Detect which cell encompasses the target text, then output its (X, Y) center coordinate. 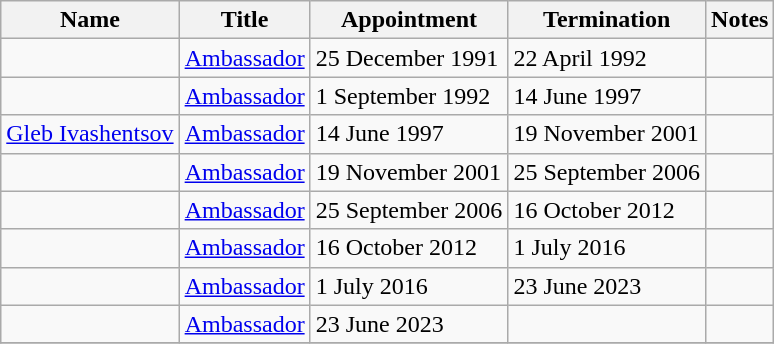
Notes (740, 20)
Termination (607, 20)
1 September 1992 (409, 96)
25 December 1991 (409, 58)
Title (244, 20)
Name (90, 20)
Gleb Ivashentsov (90, 134)
Appointment (409, 20)
22 April 1992 (607, 58)
